Return (x, y) of the center of cell containing provided text 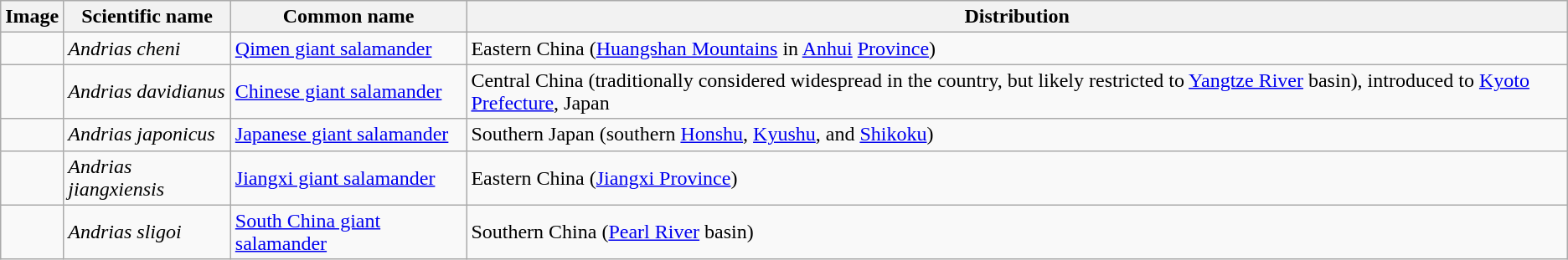
Andrias japonicus (147, 135)
Eastern China (Jiangxi Province) (1017, 177)
Southern China (Pearl River basin) (1017, 232)
Common name (348, 17)
Andrias cheni (147, 48)
Distribution (1017, 17)
Andrias jiangxiensis (147, 177)
Qimen giant salamander (348, 48)
Andrias sligoi (147, 232)
Chinese giant salamander (348, 92)
Image (32, 17)
Southern Japan (southern Honshu, Kyushu, and Shikoku) (1017, 135)
South China giant salamander (348, 232)
Jiangxi giant salamander (348, 177)
Eastern China (Huangshan Mountains in Anhui Province) (1017, 48)
Andrias davidianus (147, 92)
Japanese giant salamander (348, 135)
Scientific name (147, 17)
